Determine the (x, y) coordinate at the center of the cell enclosing the given text.  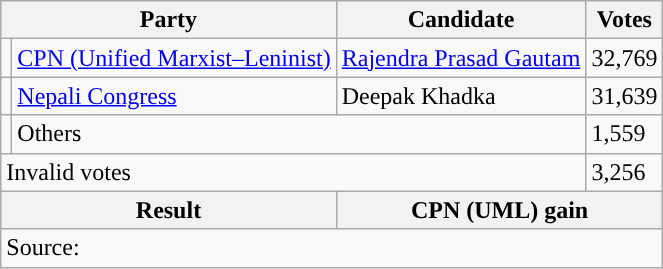
CPN (Unified Marxist–Leninist) (174, 58)
Deepak Khadka (461, 96)
Invalid votes (294, 172)
31,639 (624, 96)
Party (168, 20)
Result (168, 210)
Nepali Congress (174, 96)
32,769 (624, 58)
Votes (624, 20)
CPN (UML) gain (500, 210)
Candidate (461, 20)
Rajendra Prasad Gautam (461, 58)
Source: (332, 248)
3,256 (624, 172)
1,559 (624, 134)
Others (299, 134)
